Capture the cell that displays the provided text and extract its (X, Y) central coordinate. 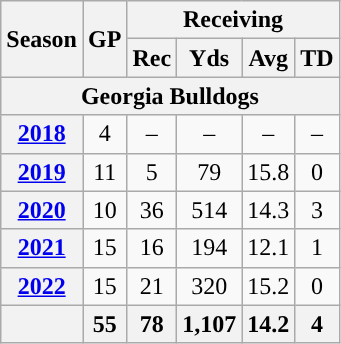
21 (152, 286)
15.2 (268, 286)
11 (104, 172)
TD (317, 58)
78 (152, 324)
55 (104, 324)
5 (152, 172)
Avg (268, 58)
2020 (42, 210)
12.1 (268, 248)
14.3 (268, 210)
2019 (42, 172)
Georgia Bulldogs (170, 96)
Yds (210, 58)
Season (42, 39)
2018 (42, 134)
36 (152, 210)
2021 (42, 248)
GP (104, 39)
514 (210, 210)
3 (317, 210)
Rec (152, 58)
194 (210, 248)
79 (210, 172)
1,107 (210, 324)
14.2 (268, 324)
2022 (42, 286)
15.8 (268, 172)
Receiving (233, 20)
320 (210, 286)
10 (104, 210)
1 (317, 248)
16 (152, 248)
